Locate the cell with the specified text and output its (X, Y) center coordinate. 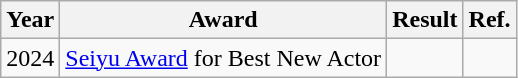
Year (30, 20)
2024 (30, 58)
Result (425, 20)
Seiyu Award for Best New Actor (224, 58)
Award (224, 20)
Ref. (490, 20)
